Return the [X, Y] coordinate for the center point of the cell that contains the specified text.  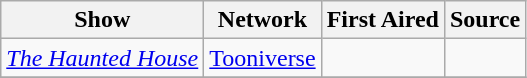
Show [102, 20]
Tooniverse [262, 58]
Source [484, 20]
First Aired [382, 20]
Network [262, 20]
The Haunted House [102, 58]
